Capture the cell that displays the provided text and extract its [x, y] central coordinate. 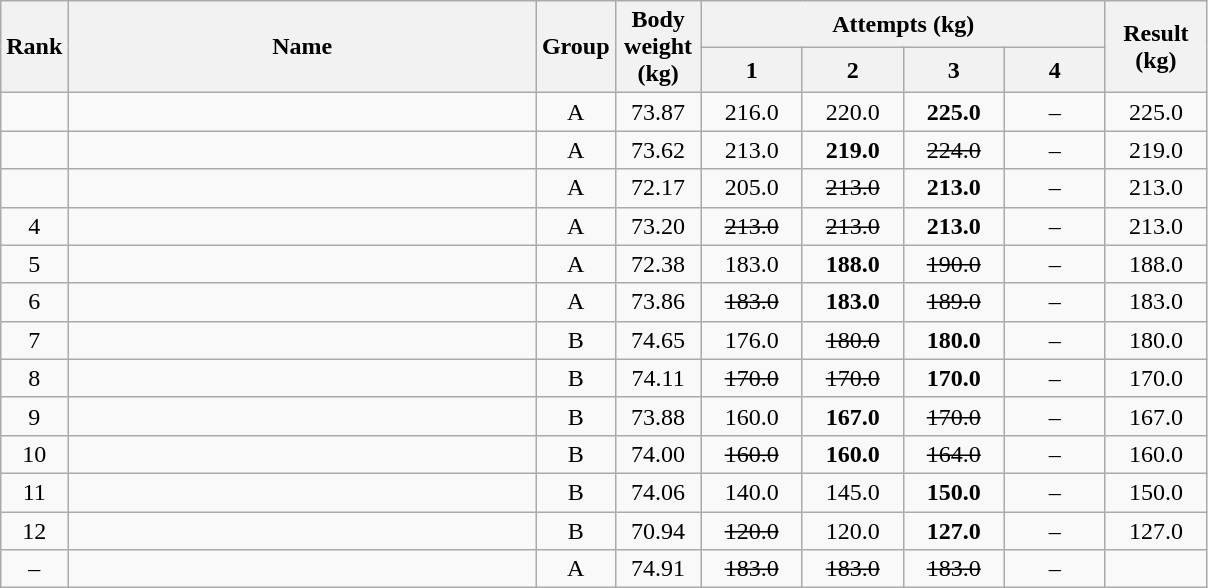
3 [954, 70]
73.87 [658, 112]
74.00 [658, 454]
Result (kg) [1156, 47]
224.0 [954, 150]
Rank [34, 47]
9 [34, 416]
190.0 [954, 264]
Attempts (kg) [903, 24]
Group [576, 47]
7 [34, 340]
205.0 [752, 188]
6 [34, 302]
10 [34, 454]
220.0 [852, 112]
5 [34, 264]
216.0 [752, 112]
145.0 [852, 492]
73.88 [658, 416]
74.06 [658, 492]
1 [752, 70]
74.91 [658, 569]
11 [34, 492]
Body weight (kg) [658, 47]
72.17 [658, 188]
164.0 [954, 454]
Name [302, 47]
176.0 [752, 340]
2 [852, 70]
8 [34, 378]
140.0 [752, 492]
73.20 [658, 226]
189.0 [954, 302]
72.38 [658, 264]
73.62 [658, 150]
74.11 [658, 378]
73.86 [658, 302]
74.65 [658, 340]
12 [34, 531]
70.94 [658, 531]
